Find where the given text appears and provide that cell's center as [X, Y] coordinate. 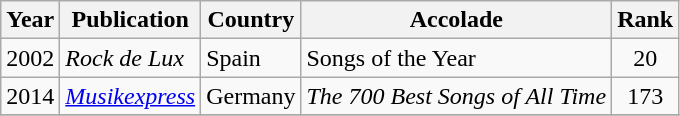
Spain [251, 58]
2002 [30, 58]
Musikexpress [130, 96]
2014 [30, 96]
Accolade [456, 20]
Germany [251, 96]
Year [30, 20]
20 [646, 58]
173 [646, 96]
Songs of the Year [456, 58]
Publication [130, 20]
Rock de Lux [130, 58]
The 700 Best Songs of All Time [456, 96]
Rank [646, 20]
Country [251, 20]
